Scan for the cell matching the given text and deliver its [X, Y] coordinate at center. 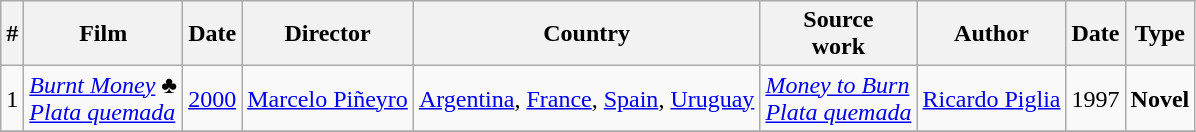
Film [104, 34]
Argentina, France, Spain, Uruguay [586, 98]
Burnt Money ♣Plata quemada [104, 98]
Sourcework [838, 34]
Type [1160, 34]
Money to BurnPlata quemada [838, 98]
1997 [1096, 98]
2000 [212, 98]
Marcelo Piñeyro [328, 98]
# [12, 34]
Novel [1160, 98]
1 [12, 98]
Director [328, 34]
Author [992, 34]
Country [586, 34]
Ricardo Piglia [992, 98]
